Search for the cell housing the specified text and yield its (x, y) center coordinate. 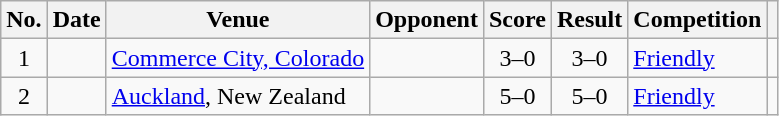
Date (76, 20)
2 (24, 96)
Score (517, 20)
Opponent (427, 20)
1 (24, 58)
Result (589, 20)
Commerce City, Colorado (238, 58)
Competition (698, 20)
No. (24, 20)
Venue (238, 20)
Auckland, New Zealand (238, 96)
